Detect which cell encompasses the target text, then output its (X, Y) center coordinate. 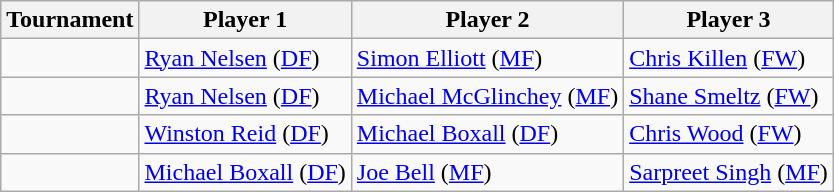
Player 3 (729, 20)
Winston Reid (DF) (245, 134)
Chris Wood (FW) (729, 134)
Sarpreet Singh (MF) (729, 172)
Player 1 (245, 20)
Joe Bell (MF) (487, 172)
Tournament (70, 20)
Shane Smeltz (FW) (729, 96)
Chris Killen (FW) (729, 58)
Simon Elliott (MF) (487, 58)
Michael McGlinchey (MF) (487, 96)
Player 2 (487, 20)
